Identify which cell holds the provided text, then report its [X, Y] central coordinate. 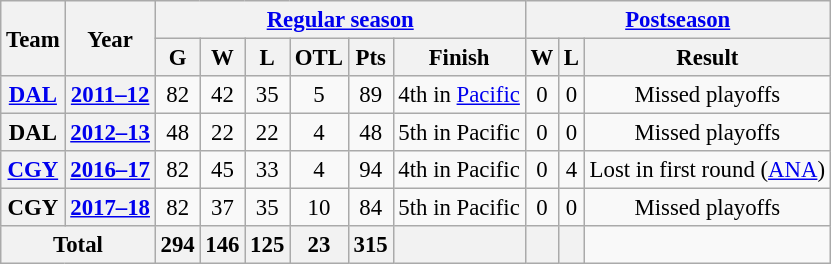
125 [268, 245]
Lost in first round (ANA) [707, 170]
Postseason [678, 20]
Year [110, 38]
23 [320, 245]
OTL [320, 58]
Finish [459, 58]
Team [33, 38]
2011–12 [110, 95]
45 [222, 170]
94 [370, 170]
2017–18 [110, 208]
5 [320, 95]
42 [222, 95]
33 [268, 170]
37 [222, 208]
G [178, 58]
89 [370, 95]
84 [370, 208]
10 [320, 208]
2016–17 [110, 170]
Regular season [340, 20]
315 [370, 245]
146 [222, 245]
Pts [370, 58]
Total [78, 245]
294 [178, 245]
Result [707, 58]
2012–13 [110, 133]
